Determine the (x, y) coordinate at the center of the cell enclosing the given text.  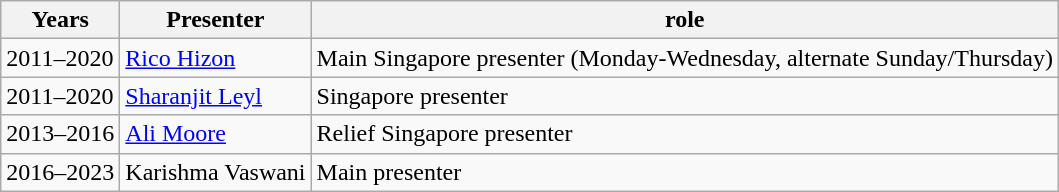
2016–2023 (60, 172)
Ali Moore (216, 134)
role (684, 20)
Singapore presenter (684, 96)
Presenter (216, 20)
Main Singapore presenter (Monday-Wednesday, alternate Sunday/Thursday) (684, 58)
Main presenter (684, 172)
Sharanjit Leyl (216, 96)
Karishma Vaswani (216, 172)
Relief Singapore presenter (684, 134)
2013–2016 (60, 134)
Years (60, 20)
Rico Hizon (216, 58)
